Provide the (x, y) coordinate of the cell's center where the given text is located.  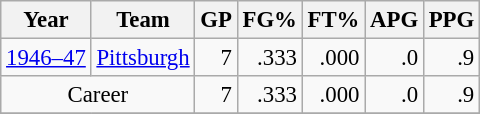
FT% (334, 20)
Pittsburgh (143, 58)
GP (216, 20)
Career (98, 95)
Year (46, 20)
PPG (451, 20)
1946–47 (46, 58)
FG% (270, 20)
APG (394, 20)
Team (143, 20)
